Return (x, y) of the center of cell containing provided text 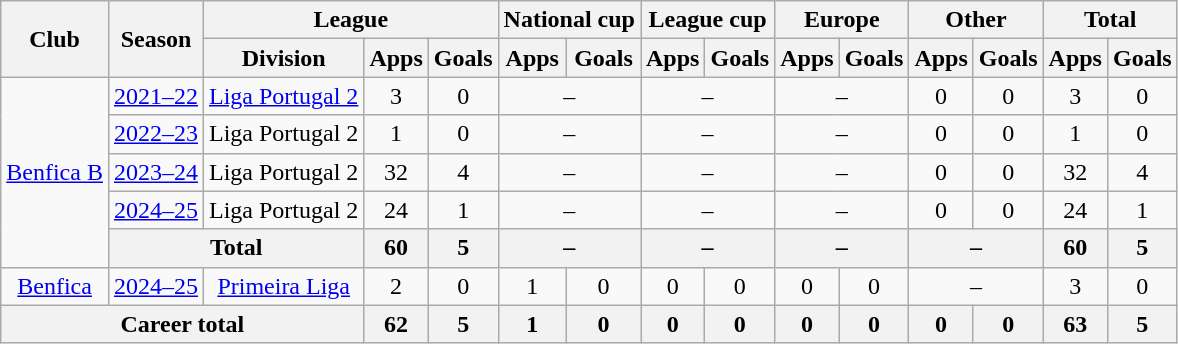
League (352, 20)
Career total (182, 324)
Benfica (55, 286)
National cup (569, 20)
Other (976, 20)
Club (55, 39)
Benfica B (55, 172)
2 (396, 286)
Europe (842, 20)
2022–23 (156, 134)
63 (1075, 324)
62 (396, 324)
Season (156, 39)
2021–22 (156, 96)
Primeira Liga (284, 286)
Division (284, 58)
2023–24 (156, 172)
League cup (707, 20)
